Scan for the cell matching the given text and deliver its [X, Y] coordinate at center. 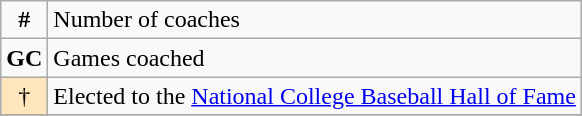
# [24, 20]
Elected to the National College Baseball Hall of Fame [315, 96]
Games coached [315, 58]
GC [24, 58]
Number of coaches [315, 20]
† [24, 96]
